Extract the (x, y) coordinate from the center of the cell holding the provided text.  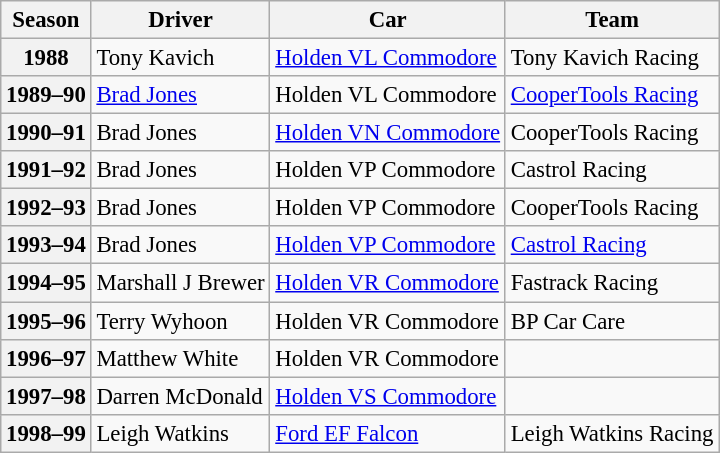
1994–95 (46, 283)
1995–96 (46, 321)
Leigh Watkins Racing (612, 433)
Holden VN Commodore (388, 133)
1988 (46, 58)
Terry Wyhoon (180, 321)
1996–97 (46, 358)
1993–94 (46, 245)
Tony Kavich Racing (612, 58)
Season (46, 20)
Tony Kavich (180, 58)
1989–90 (46, 95)
Ford EF Falcon (388, 433)
1998–99 (46, 433)
Leigh Watkins (180, 433)
Car (388, 20)
Team (612, 20)
Holden VS Commodore (388, 396)
Fastrack Racing (612, 283)
1997–98 (46, 396)
1991–92 (46, 170)
Matthew White (180, 358)
1992–93 (46, 208)
BP Car Care (612, 321)
Driver (180, 20)
1990–91 (46, 133)
Darren McDonald (180, 396)
Marshall J Brewer (180, 283)
